From the cell containing the given text, extract its center point as [x, y] coordinate. 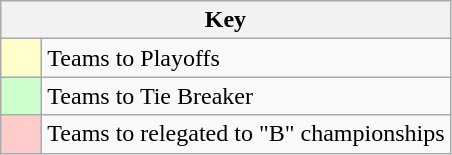
Key [226, 20]
Teams to Playoffs [246, 58]
Teams to Tie Breaker [246, 96]
Teams to relegated to "B" championships [246, 134]
